Capture the cell that displays the provided text and extract its [x, y] central coordinate. 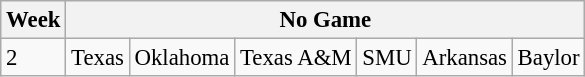
Arkansas [464, 58]
Week [34, 20]
Texas [98, 58]
Oklahoma [182, 58]
2 [34, 58]
No Game [326, 20]
Texas A&M [296, 58]
SMU [387, 58]
Baylor [548, 58]
